Return the [x, y] coordinate for the center point of the cell that contains the specified text.  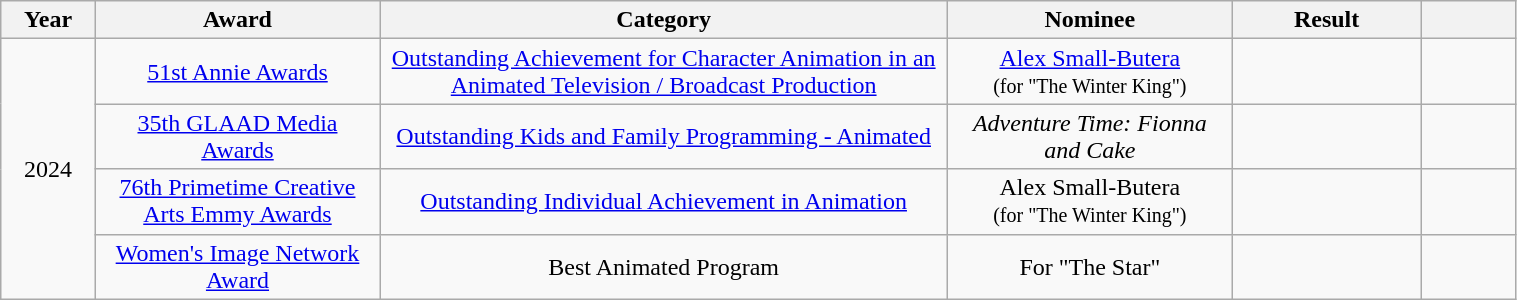
Women's Image Network Award [237, 266]
For "The Star" [1090, 266]
Award [237, 20]
Adventure Time: Fionna and Cake [1090, 136]
Outstanding Individual Achievement in Animation [664, 202]
51st Annie Awards [237, 72]
Best Animated Program [664, 266]
Nominee [1090, 20]
2024 [48, 169]
Outstanding Kids and Family Programming - Animated [664, 136]
76th Primetime Creative Arts Emmy Awards [237, 202]
Year [48, 20]
Result [1326, 20]
Outstanding Achievement for Character Animation in an Animated Television / Broadcast Production [664, 72]
Category [664, 20]
35th GLAAD Media Awards [237, 136]
